Scan for the cell matching the given text and deliver its (X, Y) coordinate at center. 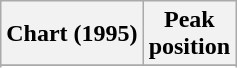
Peakposition (189, 34)
Chart (1995) (72, 34)
